Search for the cell housing the specified text and yield its (x, y) center coordinate. 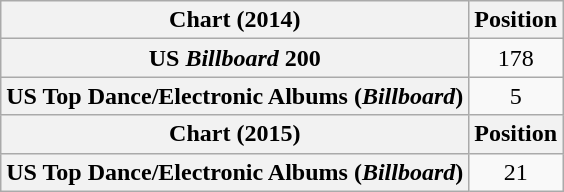
Chart (2014) (235, 20)
5 (516, 96)
Chart (2015) (235, 134)
178 (516, 58)
US Billboard 200 (235, 58)
21 (516, 172)
